Scan for the cell matching the given text and deliver its (x, y) coordinate at center. 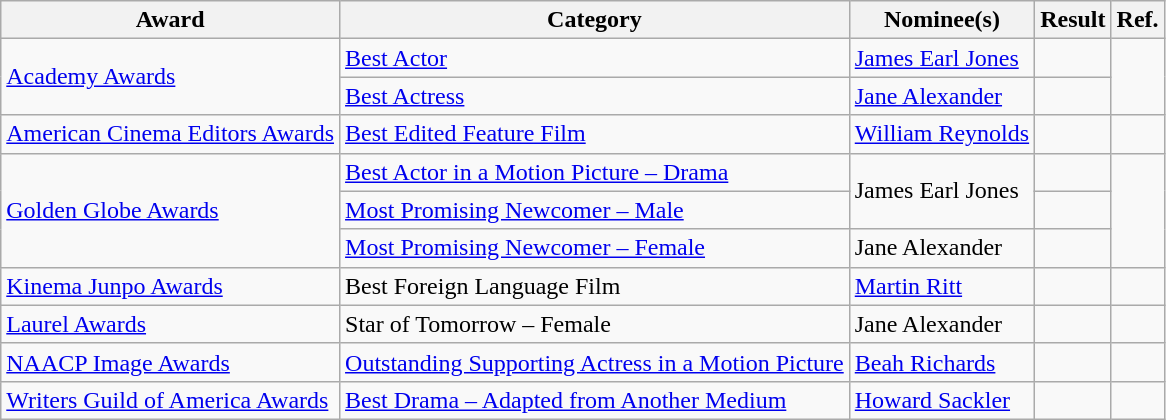
Most Promising Newcomer – Female (595, 248)
Best Actor in a Motion Picture – Drama (595, 172)
American Cinema Editors Awards (170, 134)
Star of Tomorrow – Female (595, 324)
Ref. (1138, 20)
Academy Awards (170, 77)
Writers Guild of America Awards (170, 400)
Outstanding Supporting Actress in a Motion Picture (595, 362)
Howard Sackler (942, 400)
Best Edited Feature Film (595, 134)
Golden Globe Awards (170, 210)
William Reynolds (942, 134)
Beah Richards (942, 362)
Category (595, 20)
Result (1073, 20)
Best Actress (595, 96)
Best Actor (595, 58)
Martin Ritt (942, 286)
Nominee(s) (942, 20)
NAACP Image Awards (170, 362)
Laurel Awards (170, 324)
Most Promising Newcomer – Male (595, 210)
Award (170, 20)
Best Drama – Adapted from Another Medium (595, 400)
Kinema Junpo Awards (170, 286)
Best Foreign Language Film (595, 286)
